Provide the (x, y) coordinate of the cell's center where the given text is located.  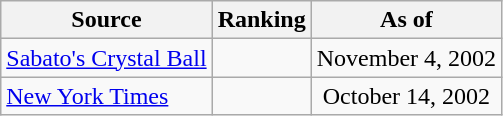
Sabato's Crystal Ball (106, 58)
As of (406, 20)
November 4, 2002 (406, 58)
New York Times (106, 96)
Ranking (262, 20)
Source (106, 20)
October 14, 2002 (406, 96)
